Find where the given text appears and provide that cell's center as [x, y] coordinate. 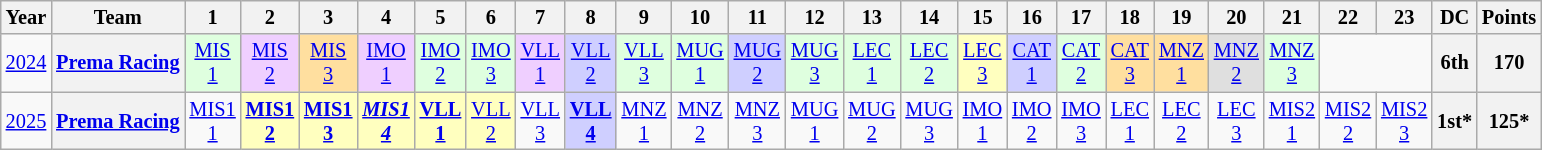
18 [1130, 17]
MIS3 [328, 63]
MIS11 [212, 121]
MIS22 [1348, 121]
VLL4 [591, 121]
11 [758, 17]
15 [982, 17]
13 [872, 17]
8 [591, 17]
10 [700, 17]
MIS23 [1404, 121]
16 [1032, 17]
Year [26, 17]
125* [1509, 121]
MIS1 [212, 63]
MIS13 [328, 121]
9 [644, 17]
CAT3 [1130, 63]
MIS2 [270, 63]
3 [328, 17]
1 [212, 17]
17 [1080, 17]
19 [1182, 17]
Team [118, 17]
MIS12 [270, 121]
12 [814, 17]
MIS21 [1292, 121]
170 [1509, 63]
5 [441, 17]
7 [540, 17]
23 [1404, 17]
MIS14 [386, 121]
14 [928, 17]
Points [1509, 17]
20 [1236, 17]
CAT2 [1080, 63]
CAT1 [1032, 63]
6 [490, 17]
4 [386, 17]
21 [1292, 17]
2025 [26, 121]
DC [1454, 17]
6th [1454, 63]
22 [1348, 17]
2 [270, 17]
1st* [1454, 121]
2024 [26, 63]
